Scan for the cell matching the given text and deliver its (X, Y) coordinate at center. 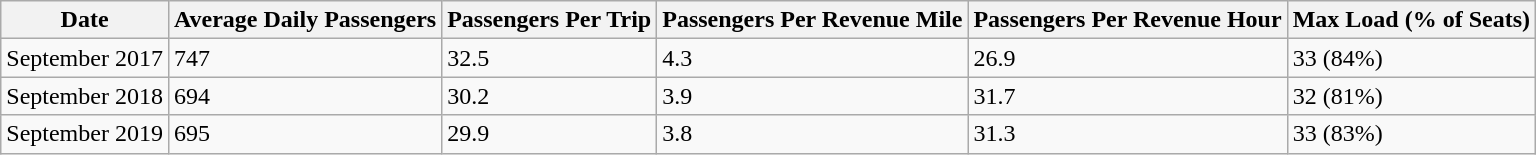
33 (84%) (1411, 58)
695 (304, 134)
29.9 (550, 134)
694 (304, 96)
32 (81%) (1411, 96)
32.5 (550, 58)
Passengers Per Revenue Hour (1128, 20)
Passengers Per Revenue Mile (812, 20)
Passengers Per Trip (550, 20)
33 (83%) (1411, 134)
September 2017 (85, 58)
September 2018 (85, 96)
31.3 (1128, 134)
30.2 (550, 96)
Max Load (% of Seats) (1411, 20)
747 (304, 58)
4.3 (812, 58)
Average Daily Passengers (304, 20)
31.7 (1128, 96)
September 2019 (85, 134)
Date (85, 20)
3.9 (812, 96)
3.8 (812, 134)
26.9 (1128, 58)
